Find where the given text appears and provide that cell's center as (X, Y) coordinate. 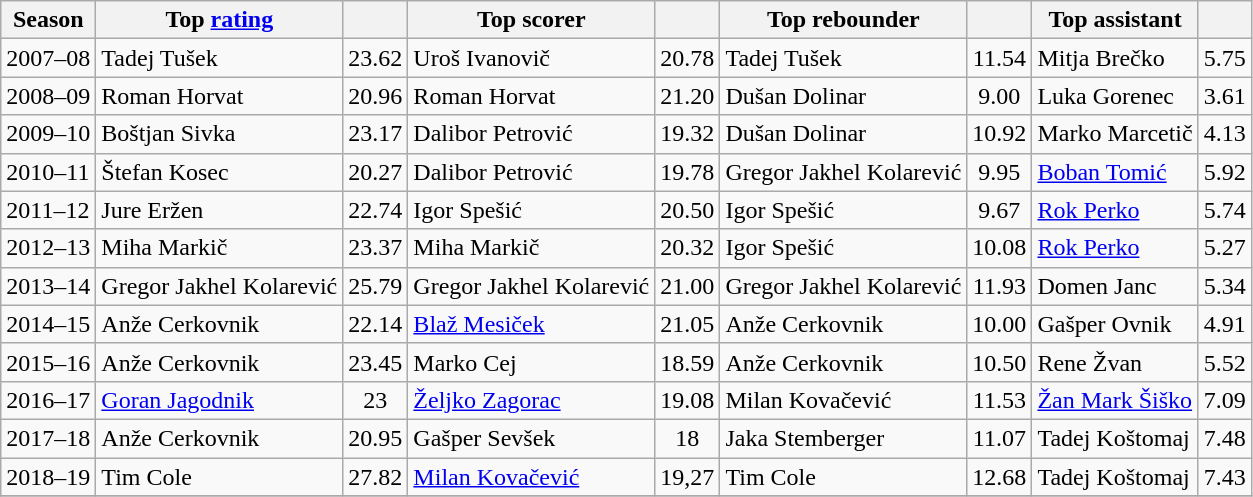
Uroš Ivanovič (532, 58)
2015–16 (48, 362)
7.43 (1224, 477)
2007–08 (48, 58)
2017–18 (48, 438)
Top scorer (532, 20)
Jaka Stemberger (844, 438)
Štefan Kosec (220, 172)
Boban Tomić (1115, 172)
19.08 (688, 400)
Željko Zagorac (532, 400)
10.92 (1000, 134)
25.79 (376, 286)
Marko Cej (532, 362)
Season (48, 20)
Jure Eržen (220, 210)
21.05 (688, 324)
Boštjan Sivka (220, 134)
2018–19 (48, 477)
Domen Janc (1115, 286)
9.00 (1000, 96)
10.50 (1000, 362)
20.96 (376, 96)
20.32 (688, 248)
5.52 (1224, 362)
Goran Jagodnik (220, 400)
2012–13 (48, 248)
2010–11 (48, 172)
20.50 (688, 210)
Blaž Mesiček (532, 324)
23.62 (376, 58)
11.54 (1000, 58)
5.75 (1224, 58)
7.09 (1224, 400)
12.68 (1000, 477)
11.93 (1000, 286)
4.13 (1224, 134)
19.32 (688, 134)
Luka Gorenec (1115, 96)
Gašper Ovnik (1115, 324)
20.27 (376, 172)
19.78 (688, 172)
23.17 (376, 134)
9.67 (1000, 210)
11.53 (1000, 400)
23 (376, 400)
18 (688, 438)
20.95 (376, 438)
Gašper Sevšek (532, 438)
21.20 (688, 96)
9.95 (1000, 172)
27.82 (376, 477)
2014–15 (48, 324)
5.34 (1224, 286)
7.48 (1224, 438)
22.14 (376, 324)
Žan Mark Šiško (1115, 400)
18.59 (688, 362)
19,27 (688, 477)
23.37 (376, 248)
5.92 (1224, 172)
Rene Žvan (1115, 362)
2009–10 (48, 134)
21.00 (688, 286)
2016–17 (48, 400)
2011–12 (48, 210)
Marko Marcetič (1115, 134)
23.45 (376, 362)
11.07 (1000, 438)
10.00 (1000, 324)
4.91 (1224, 324)
22.74 (376, 210)
10.08 (1000, 248)
Mitja Brečko (1115, 58)
2008–09 (48, 96)
2013–14 (48, 286)
5.27 (1224, 248)
Top rebounder (844, 20)
Top rating (220, 20)
Top assistant (1115, 20)
5.74 (1224, 210)
3.61 (1224, 96)
20.78 (688, 58)
